Locate the cell with the specified text and output its [X, Y] center coordinate. 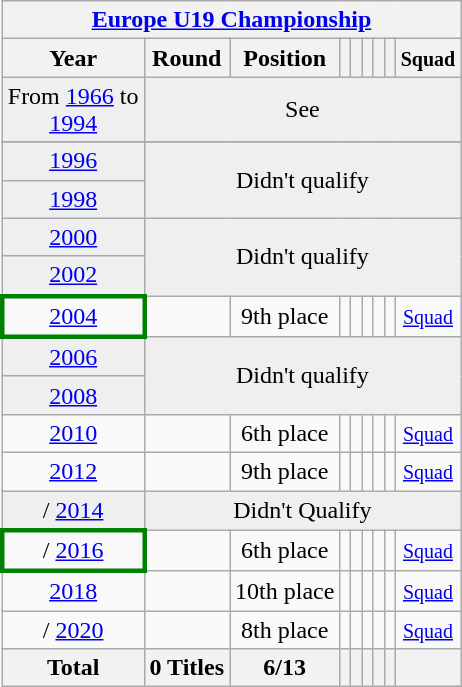
Round [187, 58]
2012 [73, 471]
/ 2016 [73, 550]
Year [73, 58]
1996 [73, 161]
/ 2020 [73, 630]
2008 [73, 395]
2018 [73, 591]
2004 [73, 316]
8th place [285, 630]
6/13 [285, 668]
Europe U19 Championship [232, 20]
10th place [285, 591]
2006 [73, 357]
Didn't Qualify [302, 510]
Total [73, 668]
/ 2014 [73, 510]
1998 [73, 199]
From 1966 to 1994 [73, 110]
0 Titles [187, 668]
2000 [73, 237]
2002 [73, 276]
See [302, 110]
Position [285, 58]
2010 [73, 433]
